Search for the cell housing the specified text and yield its (X, Y) center coordinate. 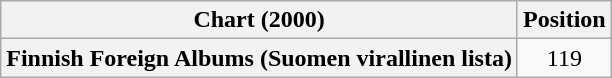
Chart (2000) (260, 20)
Position (564, 20)
Finnish Foreign Albums (Suomen virallinen lista) (260, 58)
119 (564, 58)
